Scan for the cell matching the given text and deliver its [x, y] coordinate at center. 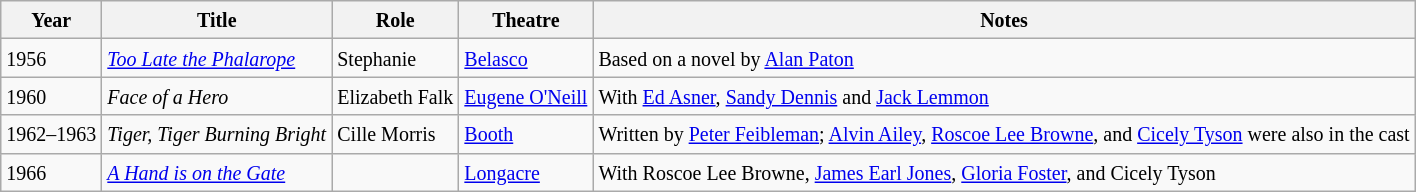
1966 [52, 172]
Belasco [526, 58]
Notes [1004, 20]
Tiger, Tiger Burning Bright [217, 134]
Based on a novel by Alan Paton [1004, 58]
Written by Peter Feibleman; Alvin Ailey, Roscoe Lee Browne, and Cicely Tyson were also in the cast [1004, 134]
Longacre [526, 172]
Role [396, 20]
1956 [52, 58]
With Ed Asner, Sandy Dennis and Jack Lemmon [1004, 96]
With Roscoe Lee Browne, James Earl Jones, Gloria Foster, and Cicely Tyson [1004, 172]
1962–1963 [52, 134]
Elizabeth Falk [396, 96]
Title [217, 20]
Eugene O'Neill [526, 96]
Cille Morris [396, 134]
A Hand is on the Gate [217, 172]
Year [52, 20]
Theatre [526, 20]
Stephanie [396, 58]
Too Late the Phalarope [217, 58]
Booth [526, 134]
Face of a Hero [217, 96]
1960 [52, 96]
